From the cell containing the given text, extract its center point as [X, Y] coordinate. 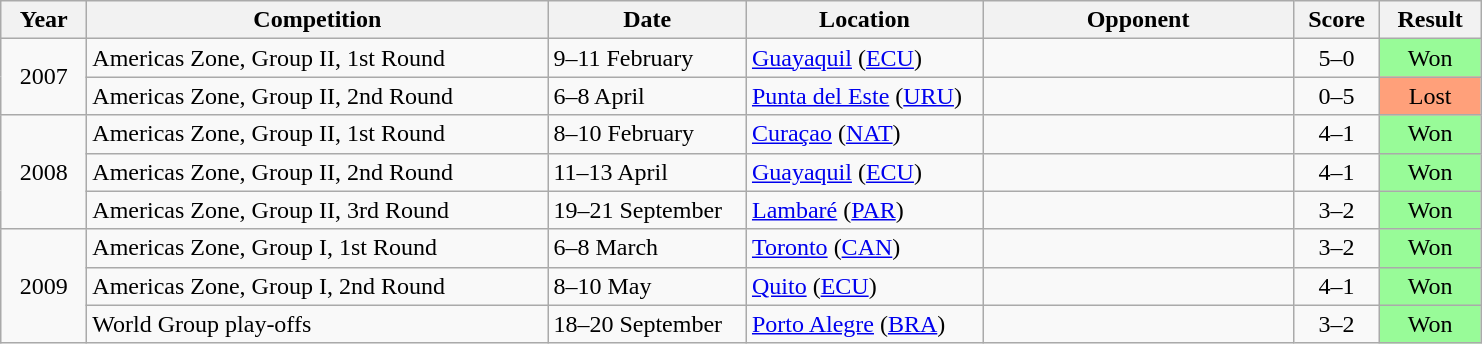
11–13 April [648, 172]
Opponent [1138, 20]
6–8 March [648, 248]
Toronto (CAN) [864, 248]
Americas Zone, Group II, 3rd Round [318, 210]
6–8 April [648, 96]
5–0 [1337, 58]
Punta del Este (URU) [864, 96]
Competition [318, 20]
Result [1430, 20]
8–10 May [648, 286]
Year [44, 20]
Curaçao (NAT) [864, 134]
2007 [44, 77]
Lambaré (PAR) [864, 210]
Location [864, 20]
Date [648, 20]
0–5 [1337, 96]
2009 [44, 286]
Americas Zone, Group I, 1st Round [318, 248]
Score [1337, 20]
Americas Zone, Group I, 2nd Round [318, 286]
2008 [44, 172]
Porto Alegre (BRA) [864, 324]
18–20 September [648, 324]
World Group play-offs [318, 324]
19–21 September [648, 210]
8–10 February [648, 134]
9–11 February [648, 58]
Lost [1430, 96]
Quito (ECU) [864, 286]
